Detect which cell encompasses the target text, then output its (X, Y) center coordinate. 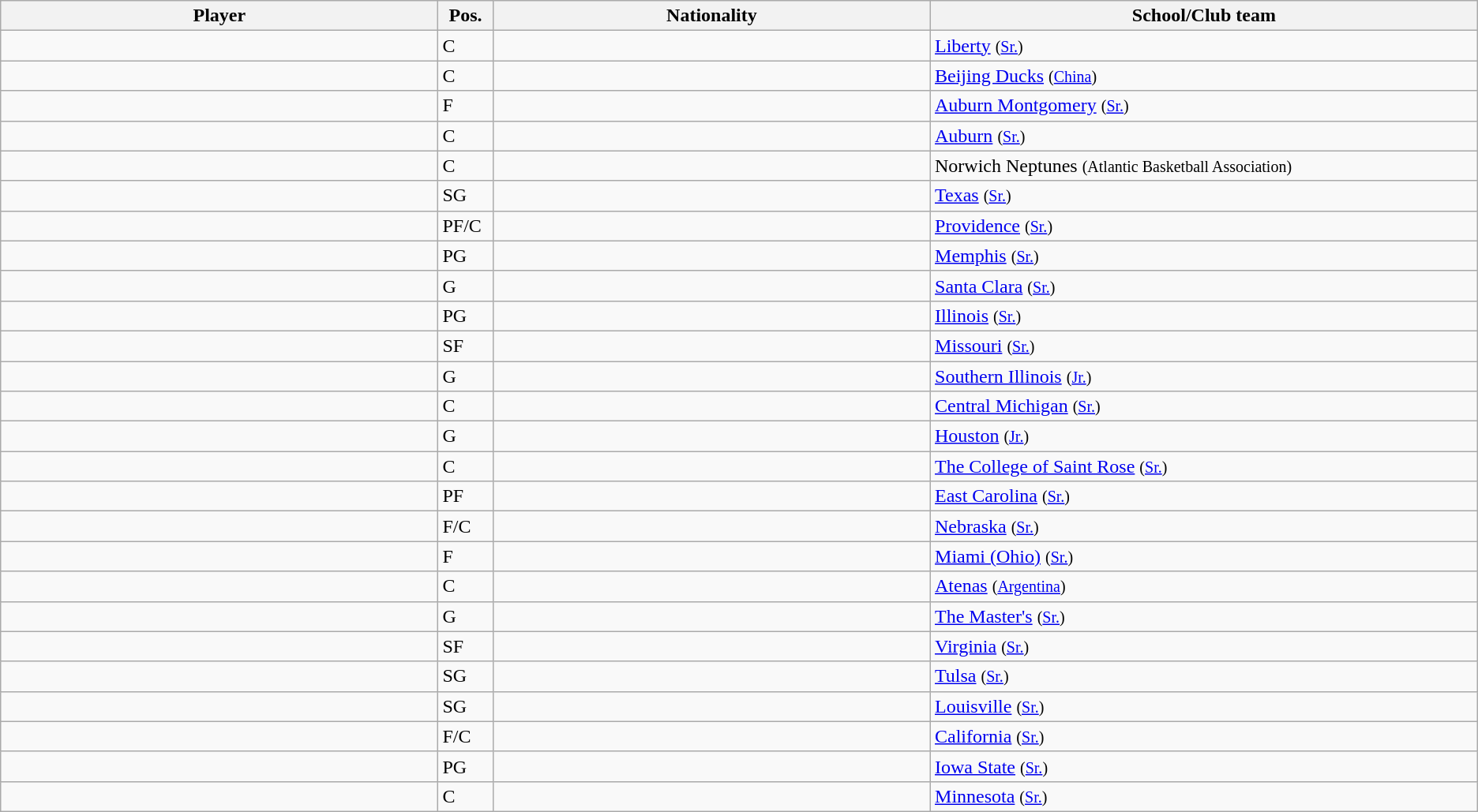
Nebraska (Sr.) (1205, 526)
Liberty (Sr.) (1205, 46)
East Carolina (Sr.) (1205, 496)
The College of Saint Rose (Sr.) (1205, 466)
Pos. (466, 16)
PF/C (466, 226)
Virginia (Sr.) (1205, 646)
Nationality (711, 16)
Player (219, 16)
Beijing Ducks (China) (1205, 76)
Southern Illinois (Jr.) (1205, 376)
Texas (Sr.) (1205, 196)
Louisville (Sr.) (1205, 706)
Providence (Sr.) (1205, 226)
Iowa State (Sr.) (1205, 766)
Memphis (Sr.) (1205, 256)
California (Sr.) (1205, 736)
Illinois (Sr.) (1205, 316)
PF (466, 496)
Miami (Ohio) (Sr.) (1205, 556)
The Master's (Sr.) (1205, 616)
Norwich Neptunes (Atlantic Basketball Association) (1205, 166)
Tulsa (Sr.) (1205, 676)
Santa Clara (Sr.) (1205, 286)
School/Club team (1205, 16)
Central Michigan (Sr.) (1205, 406)
Minnesota (Sr.) (1205, 796)
Auburn (Sr.) (1205, 136)
Missouri (Sr.) (1205, 346)
Auburn Montgomery (Sr.) (1205, 106)
Atenas (Argentina) (1205, 586)
Houston (Jr.) (1205, 436)
